Determine the (x, y) coordinate at the center of the cell enclosing the given text.  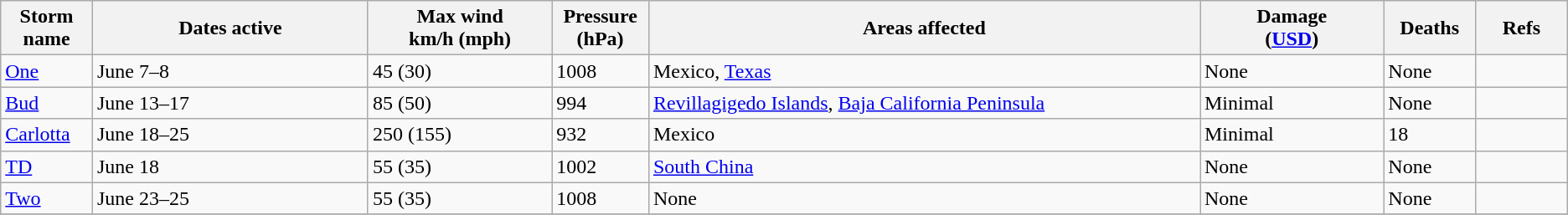
Revillagigedo Islands, Baja California Peninsula (924, 103)
June 23–25 (230, 198)
June 13–17 (230, 103)
Deaths (1430, 28)
Bud (47, 103)
Carlotta (47, 135)
June 18 (230, 166)
Storm name (47, 28)
June 18–25 (230, 135)
Dates active (230, 28)
TD (47, 166)
One (47, 71)
June 7–8 (230, 71)
45 (30) (459, 71)
85 (50) (459, 103)
Areas affected (924, 28)
Mexico, Texas (924, 71)
Max windkm/h (mph) (459, 28)
Pressure(hPa) (601, 28)
932 (601, 135)
South China (924, 166)
1002 (601, 166)
Damage(USD) (1292, 28)
Mexico (924, 135)
994 (601, 103)
Two (47, 198)
250 (155) (459, 135)
Refs (1521, 28)
18 (1430, 135)
